Detect which cell encompasses the target text, then output its (X, Y) center coordinate. 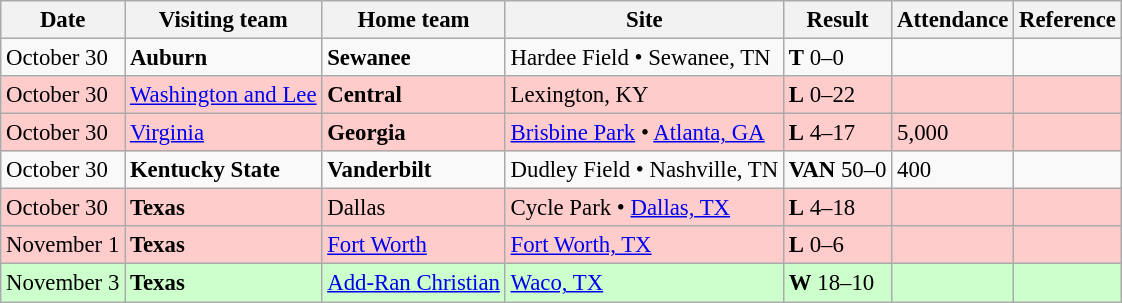
T 0–0 (837, 58)
Add-Ran Christian (414, 283)
Georgia (414, 133)
5,000 (953, 133)
Dudley Field • Nashville, TN (644, 170)
Vanderbilt (414, 170)
Dallas (414, 208)
Lexington, KY (644, 95)
Result (837, 20)
Home team (414, 20)
Visiting team (224, 20)
Date (63, 20)
Waco, TX (644, 283)
Fort Worth (414, 245)
Virginia (224, 133)
Washington and Lee (224, 95)
Attendance (953, 20)
Reference (1068, 20)
Central (414, 95)
L 0–22 (837, 95)
400 (953, 170)
W 18–10 (837, 283)
November 1 (63, 245)
Hardee Field • Sewanee, TN (644, 58)
VAN 50–0 (837, 170)
Fort Worth, TX (644, 245)
L 4–18 (837, 208)
Cycle Park • Dallas, TX (644, 208)
Sewanee (414, 58)
Kentucky State (224, 170)
Brisbine Park • Atlanta, GA (644, 133)
L 4–17 (837, 133)
L 0–6 (837, 245)
November 3 (63, 283)
Site (644, 20)
Auburn (224, 58)
